Return [X, Y] of the center of cell containing provided text 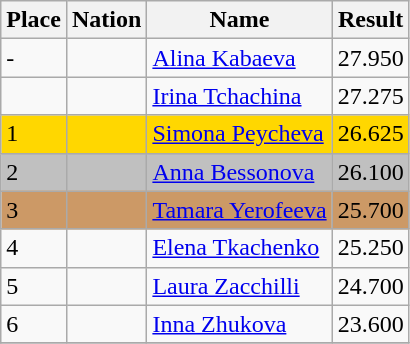
Anna Bessonova [240, 172]
23.600 [370, 324]
Inna Zhukova [240, 324]
26.100 [370, 172]
Simona Peycheva [240, 134]
Irina Tchachina [240, 96]
25.700 [370, 210]
4 [34, 248]
27.275 [370, 96]
Nation [106, 20]
Alina Kabaeva [240, 58]
25.250 [370, 248]
3 [34, 210]
- [34, 58]
2 [34, 172]
Place [34, 20]
Elena Tkachenko [240, 248]
Result [370, 20]
24.700 [370, 286]
26.625 [370, 134]
5 [34, 286]
6 [34, 324]
Laura Zacchilli [240, 286]
27.950 [370, 58]
Name [240, 20]
1 [34, 134]
Tamara Yerofeeva [240, 210]
